Provide the (X, Y) coordinate of the cell's center where the given text is located.  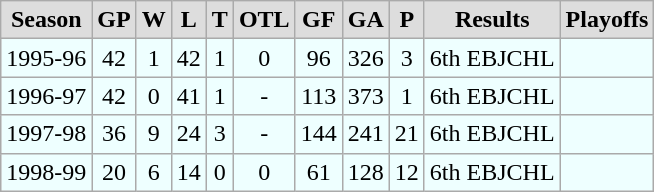
1998-99 (46, 172)
113 (318, 96)
Results (492, 20)
96 (318, 58)
GA (366, 20)
21 (406, 134)
1996-97 (46, 96)
P (406, 20)
144 (318, 134)
GP (114, 20)
326 (366, 58)
12 (406, 172)
61 (318, 172)
20 (114, 172)
Playoffs (607, 20)
Season (46, 20)
1997-98 (46, 134)
L (188, 20)
14 (188, 172)
T (220, 20)
36 (114, 134)
241 (366, 134)
W (154, 20)
6 (154, 172)
9 (154, 134)
1995-96 (46, 58)
GF (318, 20)
OTL (264, 20)
373 (366, 96)
41 (188, 96)
24 (188, 134)
128 (366, 172)
